Determine the (x, y) coordinate at the center of the cell enclosing the given text.  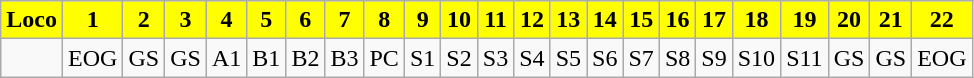
6 (306, 20)
9 (422, 20)
Loco (32, 20)
8 (384, 20)
17 (714, 20)
S11 (805, 58)
S1 (422, 58)
S6 (605, 58)
B3 (344, 58)
S10 (756, 58)
S5 (568, 58)
12 (532, 20)
B2 (306, 58)
4 (226, 20)
14 (605, 20)
22 (942, 20)
16 (677, 20)
1 (92, 20)
18 (756, 20)
S4 (532, 58)
PC (384, 58)
10 (459, 20)
S7 (641, 58)
A1 (226, 58)
21 (891, 20)
S2 (459, 58)
3 (186, 20)
7 (344, 20)
S9 (714, 58)
19 (805, 20)
2 (144, 20)
S3 (495, 58)
20 (849, 20)
S8 (677, 58)
13 (568, 20)
B1 (266, 58)
5 (266, 20)
15 (641, 20)
11 (495, 20)
